Extract the (X, Y) coordinate from the center of the cell holding the provided text.  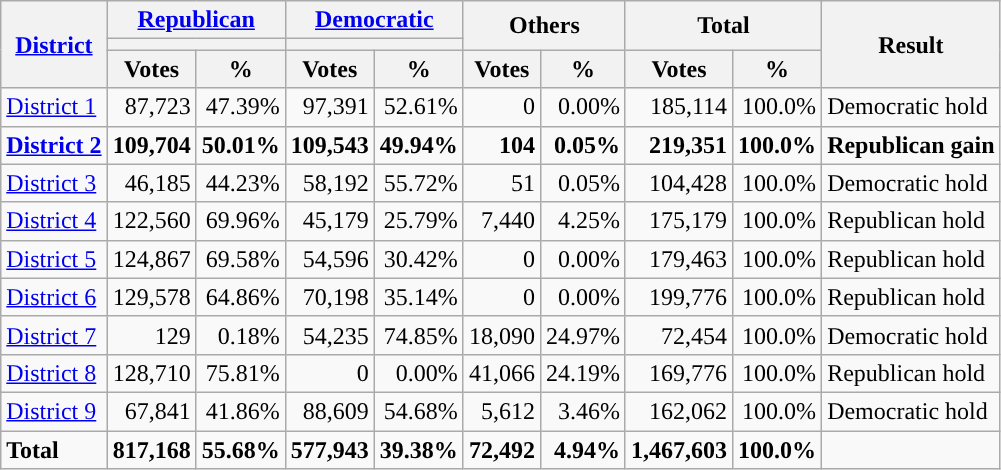
41,066 (502, 373)
175,179 (678, 221)
55.72% (418, 183)
129,578 (152, 297)
49.94% (418, 145)
75.81% (240, 373)
District 2 (54, 145)
39.38% (418, 449)
67,841 (152, 411)
7,440 (502, 221)
Republican (196, 20)
109,704 (152, 145)
74.85% (418, 335)
District 9 (54, 411)
109,543 (330, 145)
District (54, 44)
District 3 (54, 183)
817,168 (152, 449)
District 8 (54, 373)
97,391 (330, 107)
72,492 (502, 449)
47.39% (240, 107)
24.19% (582, 373)
52.61% (418, 107)
55.68% (240, 449)
18,090 (502, 335)
51 (502, 183)
3.46% (582, 411)
219,351 (678, 145)
District 7 (54, 335)
45,179 (330, 221)
129 (152, 335)
54,235 (330, 335)
Others (544, 26)
35.14% (418, 297)
54.68% (418, 411)
0.18% (240, 335)
58,192 (330, 183)
District 1 (54, 107)
Republican gain (911, 145)
122,560 (152, 221)
87,723 (152, 107)
30.42% (418, 259)
District 5 (54, 259)
4.94% (582, 449)
54,596 (330, 259)
185,114 (678, 107)
162,062 (678, 411)
46,185 (152, 183)
199,776 (678, 297)
577,943 (330, 449)
179,463 (678, 259)
88,609 (330, 411)
124,867 (152, 259)
24.97% (582, 335)
Result (911, 44)
1,467,603 (678, 449)
69.58% (240, 259)
104 (502, 145)
128,710 (152, 373)
169,776 (678, 373)
Democratic (374, 20)
64.86% (240, 297)
4.25% (582, 221)
District 6 (54, 297)
25.79% (418, 221)
70,198 (330, 297)
50.01% (240, 145)
72,454 (678, 335)
104,428 (678, 183)
5,612 (502, 411)
69.96% (240, 221)
44.23% (240, 183)
41.86% (240, 411)
District 4 (54, 221)
